Provide the (X, Y) coordinate of the cell's center where the given text is located.  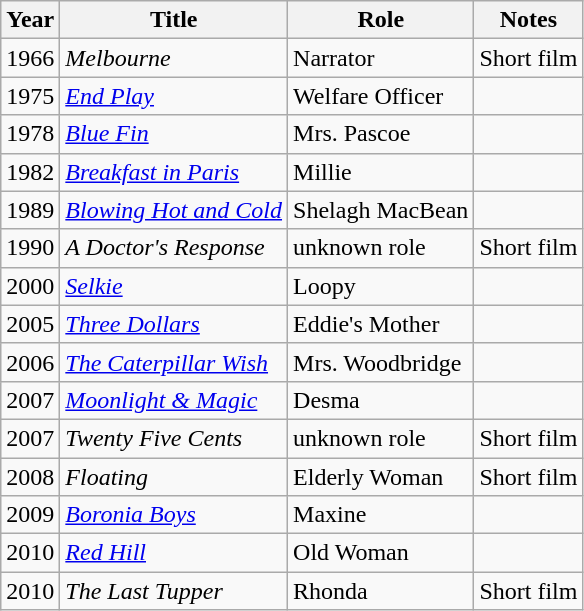
Desma (381, 400)
Blue Fin (174, 134)
2008 (30, 477)
2009 (30, 515)
Narrator (381, 58)
1978 (30, 134)
Twenty Five Cents (174, 438)
Rhonda (381, 591)
Melbourne (174, 58)
Selkie (174, 286)
Old Woman (381, 553)
Notes (528, 20)
Role (381, 20)
1975 (30, 96)
End Play (174, 96)
Eddie's Mother (381, 324)
Title (174, 20)
Shelagh MacBean (381, 210)
Loopy (381, 286)
Blowing Hot and Cold (174, 210)
2000 (30, 286)
The Caterpillar Wish (174, 362)
2005 (30, 324)
Mrs. Woodbridge (381, 362)
Boronia Boys (174, 515)
Moonlight & Magic (174, 400)
Breakfast in Paris (174, 172)
Floating (174, 477)
2006 (30, 362)
Elderly Woman (381, 477)
1982 (30, 172)
Welfare Officer (381, 96)
Year (30, 20)
A Doctor's Response (174, 248)
Three Dollars (174, 324)
Mrs. Pascoe (381, 134)
1990 (30, 248)
The Last Tupper (174, 591)
1989 (30, 210)
Red Hill (174, 553)
Maxine (381, 515)
Millie (381, 172)
1966 (30, 58)
